Provide the [X, Y] coordinate of the cell's center where the given text is located.  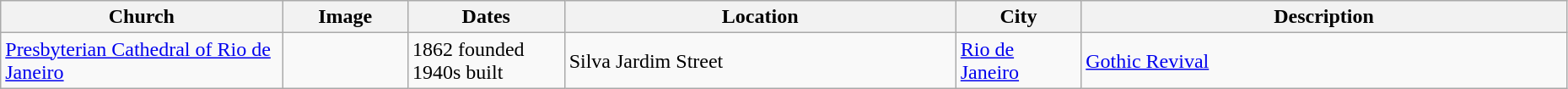
Church [142, 17]
Image [346, 17]
Silva Jardim Street [760, 61]
Rio de Janeiro [1019, 61]
Description [1324, 17]
Presbyterian Cathedral of Rio de Janeiro [142, 61]
City [1019, 17]
Gothic Revival [1324, 61]
1862 founded1940s built [486, 61]
Location [760, 17]
Dates [486, 17]
